Return the [x, y] coordinate for the center point of the cell that contains the specified text.  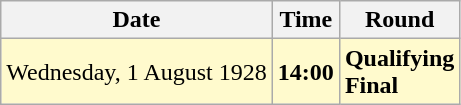
14:00 [306, 72]
Wednesday, 1 August 1928 [137, 72]
Round [399, 20]
Time [306, 20]
QualifyingFinal [399, 72]
Date [137, 20]
